Locate the cell with the specified text and output its [x, y] center coordinate. 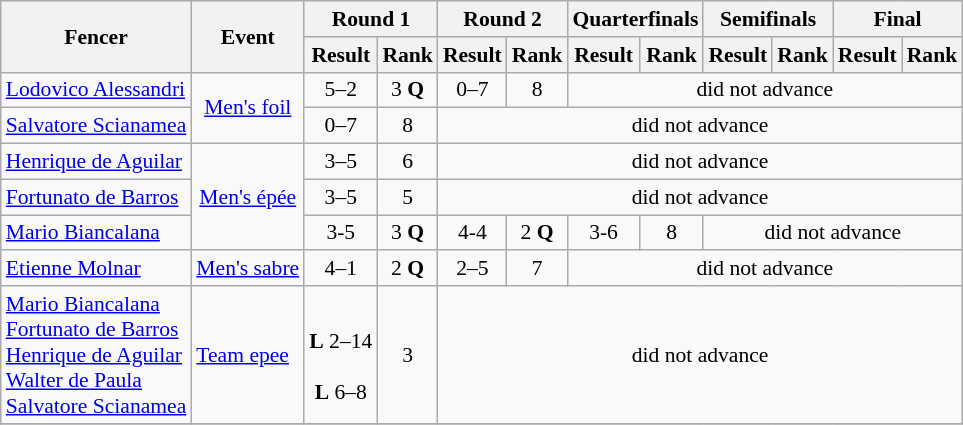
Round 2 [502, 19]
Men's épée [248, 198]
Round 1 [371, 19]
Salvatore Scianamea [96, 126]
Fencer [96, 36]
3-5 [340, 233]
3 [408, 355]
3-6 [603, 233]
Lodovico Alessandri [96, 90]
5–2 [340, 90]
Men's foil [248, 108]
4–1 [340, 269]
Team epee [248, 355]
L 2–14 L 6–8 [340, 355]
Quarterfinals [635, 19]
7 [538, 269]
Etienne Molnar [96, 269]
Mario Biancalana [96, 233]
Semifinals [768, 19]
2–5 [472, 269]
Mario Biancalana Fortunato de Barros Henrique de AguilarWalter de PaulaSalvatore Scianamea [96, 355]
Final [898, 19]
6 [408, 162]
5 [408, 197]
Men's sabre [248, 269]
4-4 [472, 233]
Henrique de Aguilar [96, 162]
Fortunato de Barros [96, 197]
Event [248, 36]
